For the text-containing cell, return its midpoint in (X, Y) coordinate format. 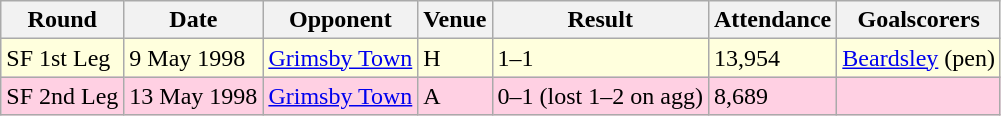
Attendance (772, 20)
SF 2nd Leg (62, 96)
SF 1st Leg (62, 58)
0–1 (lost 1–2 on agg) (600, 96)
Round (62, 20)
Date (194, 20)
Beardsley (pen) (919, 58)
1–1 (600, 58)
Result (600, 20)
9 May 1998 (194, 58)
8,689 (772, 96)
Goalscorers (919, 20)
13 May 1998 (194, 96)
H (455, 58)
13,954 (772, 58)
Venue (455, 20)
Opponent (340, 20)
A (455, 96)
